Capture the cell that displays the provided text and extract its [X, Y] central coordinate. 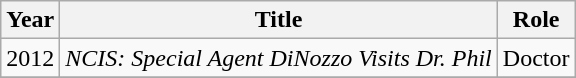
2012 [30, 58]
NCIS: Special Agent DiNozzo Visits Dr. Phil [279, 58]
Year [30, 20]
Role [536, 20]
Doctor [536, 58]
Title [279, 20]
